Locate the cell with the specified text and output its [X, Y] center coordinate. 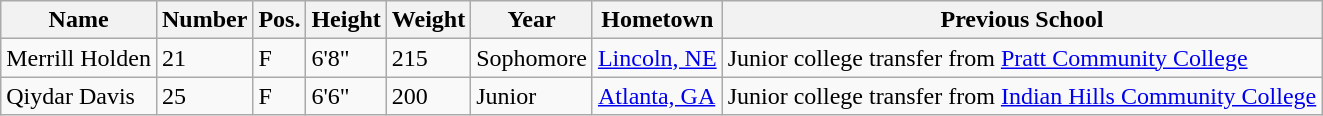
Weight [428, 20]
Atlanta, GA [657, 96]
Sophomore [532, 58]
Lincoln, NE [657, 58]
Junior college transfer from Pratt Community College [1022, 58]
Qiydar Davis [79, 96]
Year [532, 20]
Pos. [280, 20]
6'6" [346, 96]
215 [428, 58]
200 [428, 96]
Number [204, 20]
6'8" [346, 58]
Hometown [657, 20]
Merrill Holden [79, 58]
21 [204, 58]
Name [79, 20]
Junior college transfer from Indian Hills Community College [1022, 96]
Height [346, 20]
25 [204, 96]
Junior [532, 96]
Previous School [1022, 20]
